From the cell containing the given text, extract its center point as (x, y) coordinate. 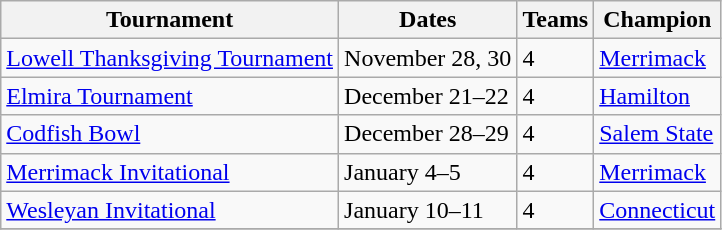
Tournament (170, 20)
November 28, 30 (428, 58)
Codfish Bowl (170, 134)
Dates (428, 20)
Wesleyan Invitational (170, 210)
Hamilton (658, 96)
Champion (658, 20)
Merrimack Invitational (170, 172)
December 21–22 (428, 96)
Lowell Thanksgiving Tournament (170, 58)
Teams (556, 20)
Connecticut (658, 210)
January 4–5 (428, 172)
Salem State (658, 134)
December 28–29 (428, 134)
Elmira Tournament (170, 96)
January 10–11 (428, 210)
